Detect which cell encompasses the target text, then output its (x, y) center coordinate. 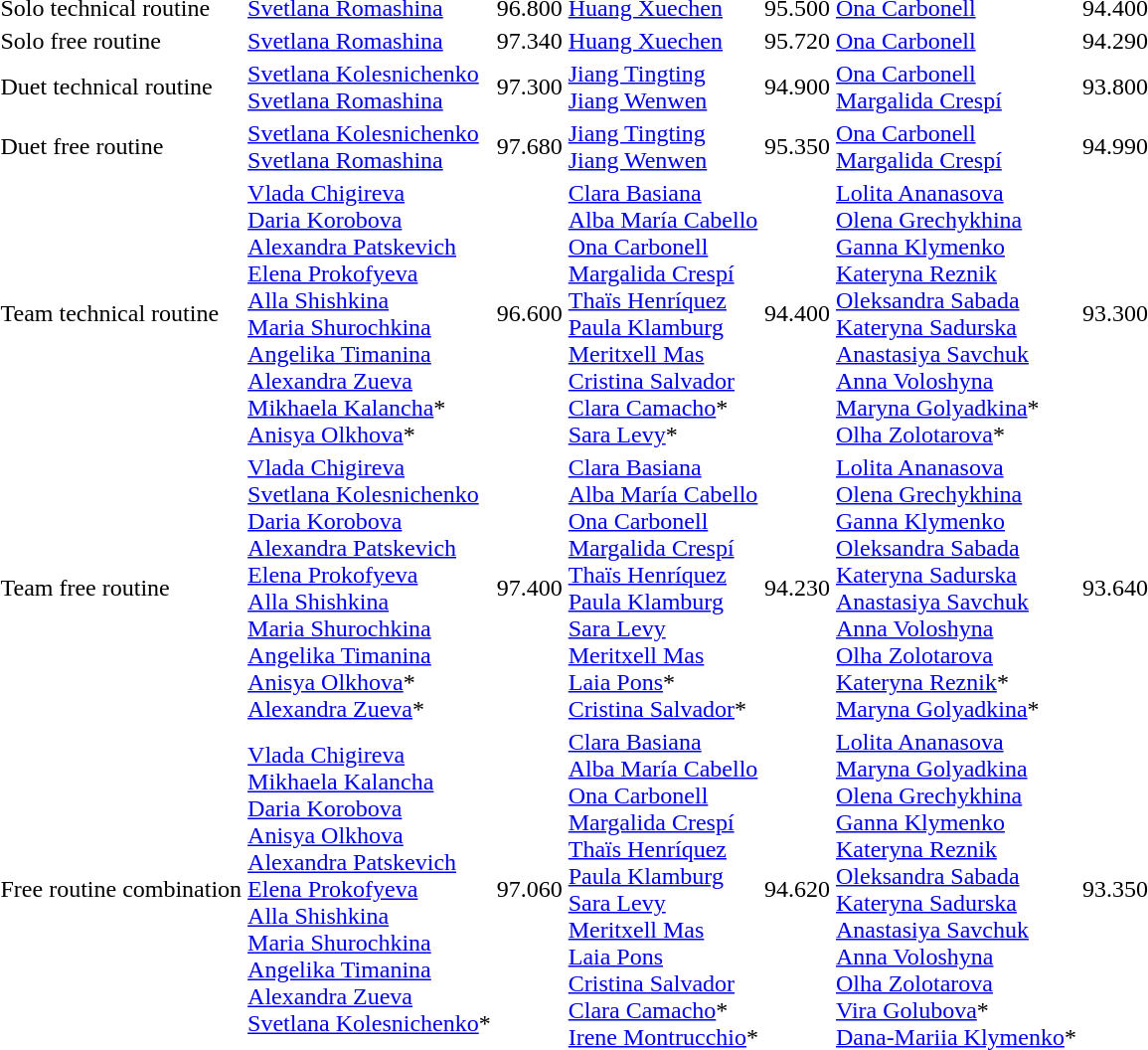
94.230 (797, 589)
94.400 (797, 314)
97.680 (529, 147)
97.300 (529, 87)
97.340 (529, 41)
94.900 (797, 87)
97.400 (529, 589)
Svetlana Romashina (370, 41)
95.720 (797, 41)
Clara BasianaAlba María CabelloOna CarbonellMargalida CrespíThaïs HenríquezPaula KlamburgMeritxell MasCristina SalvadorClara Camacho*Sara Levy* (663, 314)
Clara BasianaAlba María CabelloOna CarbonellMargalida CrespíThaïs HenríquezPaula KlamburgSara LevyMeritxell MasLaia Pons*Cristina Salvador* (663, 589)
Ona Carbonell (956, 41)
Huang Xuechen (663, 41)
96.600 (529, 314)
95.350 (797, 147)
